Provide the [X, Y] coordinate of the cell's center where the given text is located.  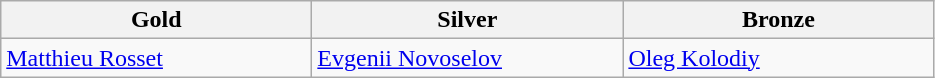
Matthieu Rosset [156, 58]
Gold [156, 20]
Silver [468, 20]
Bronze [778, 20]
Oleg Kolodiy [778, 58]
Evgenii Novoselov [468, 58]
